Scan for the cell matching the given text and deliver its [x, y] coordinate at center. 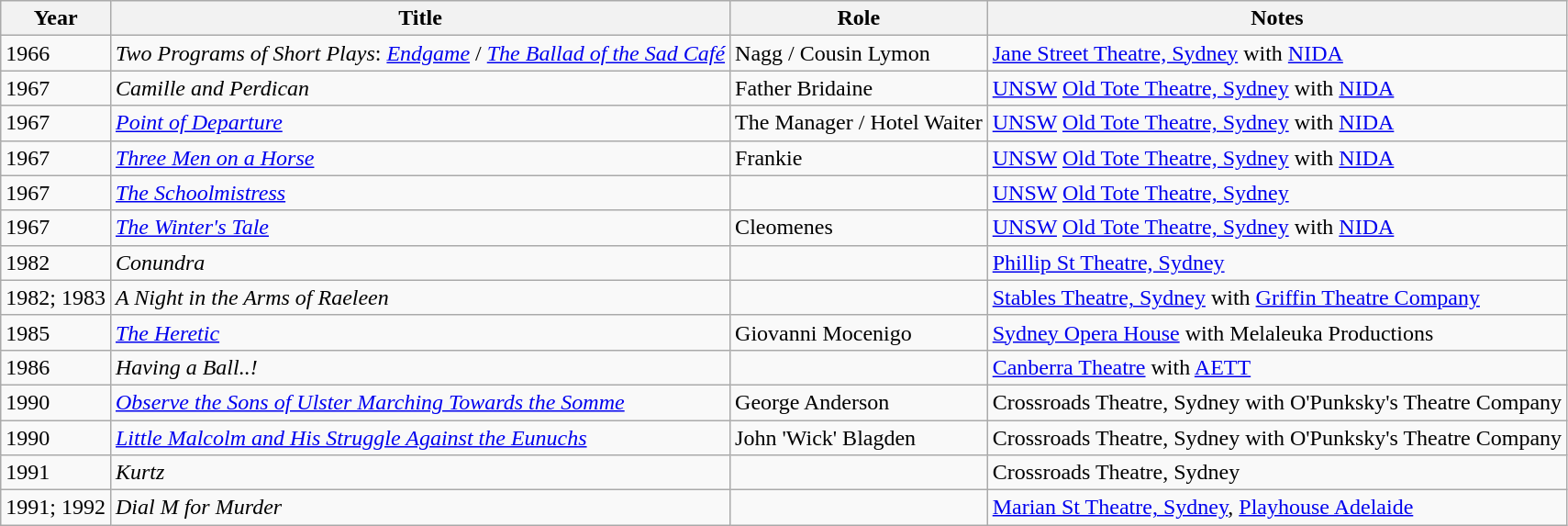
Sydney Opera House with Melaleuka Productions [1277, 332]
Frankie [859, 158]
UNSW Old Tote Theatre, Sydney [1277, 193]
Observe the Sons of Ulster Marching Towards the Somme [420, 402]
The Winter's Tale [420, 228]
1991 [56, 473]
1985 [56, 332]
Notes [1277, 18]
Two Programs of Short Plays: Endgame / The Ballad of the Sad Café [420, 53]
Kurtz [420, 473]
George Anderson [859, 402]
1991; 1992 [56, 508]
A Night in the Arms of Raeleen [420, 297]
Father Bridaine [859, 88]
Title [420, 18]
Year [56, 18]
1966 [56, 53]
Point of Departure [420, 123]
Camille and Perdican [420, 88]
The Manager / Hotel Waiter [859, 123]
Little Malcolm and His Struggle Against the Eunuchs [420, 438]
Phillip St Theatre, Sydney [1277, 263]
Giovanni Mocenigo [859, 332]
1982; 1983 [56, 297]
John 'Wick' Blagden [859, 438]
1982 [56, 263]
Stables Theatre, Sydney with Griffin Theatre Company [1277, 297]
Marian St Theatre, Sydney, Playhouse Adelaide [1277, 508]
Role [859, 18]
Nagg / Cousin Lymon [859, 53]
1986 [56, 367]
Cleomenes [859, 228]
The Heretic [420, 332]
Crossroads Theatre, Sydney [1277, 473]
Conundra [420, 263]
Having a Ball..! [420, 367]
Jane Street Theatre, Sydney with NIDA [1277, 53]
Canberra Theatre with AETT [1277, 367]
Dial M for Murder [420, 508]
The Schoolmistress [420, 193]
Three Men on a Horse [420, 158]
